Locate the cell with the specified text and output its [x, y] center coordinate. 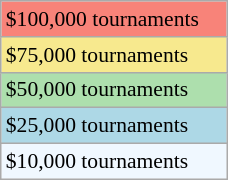
$25,000 tournaments [114, 126]
$50,000 tournaments [114, 90]
$100,000 tournaments [114, 19]
$10,000 tournaments [114, 162]
$75,000 tournaments [114, 55]
